Return the (X, Y) coordinate for the center point of the cell that contains the specified text.  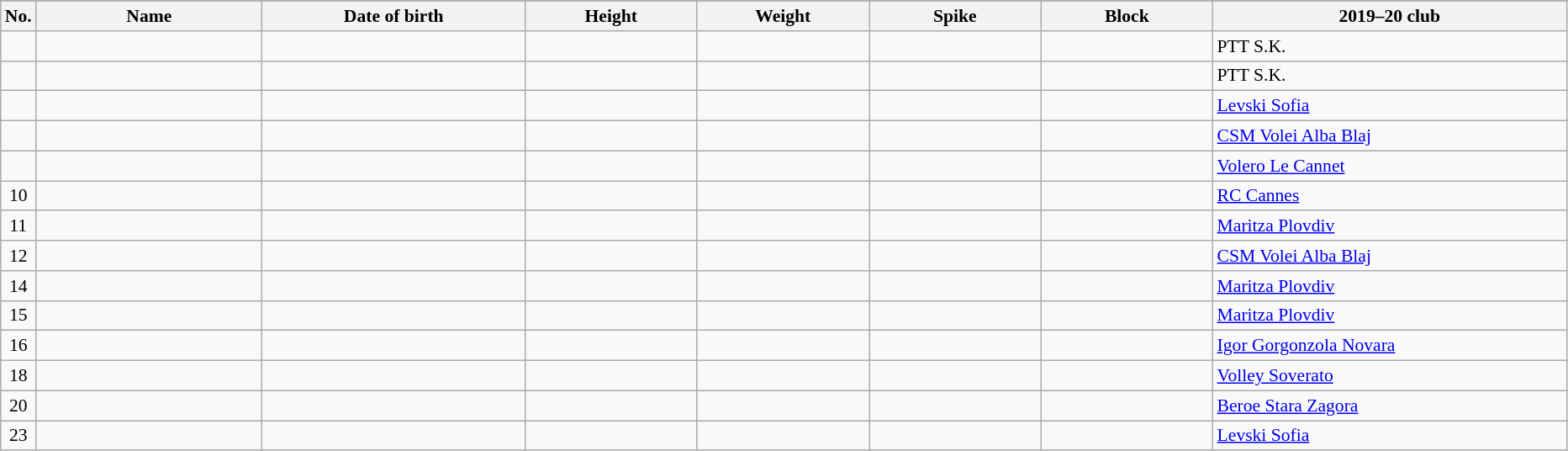
RC Cannes (1391, 196)
Igor Gorgonzola Novara (1391, 346)
10 (18, 196)
Name (150, 16)
23 (18, 436)
Beroe Stara Zagora (1391, 406)
14 (18, 286)
16 (18, 346)
Block (1127, 16)
Volero Le Cannet (1391, 166)
2019–20 club (1391, 16)
No. (18, 16)
Date of birth (393, 16)
11 (18, 226)
15 (18, 316)
Height (610, 16)
20 (18, 406)
18 (18, 376)
Volley Soverato (1391, 376)
Weight (784, 16)
12 (18, 256)
Spike (955, 16)
